Extract the [X, Y] coordinate from the center of the cell holding the provided text.  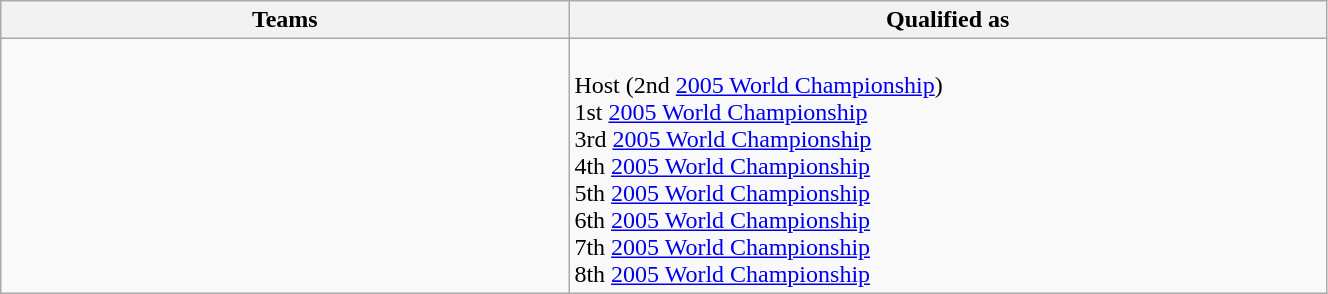
Teams [285, 20]
Qualified as [948, 20]
